Identify which cell holds the provided text, then report its [X, Y] central coordinate. 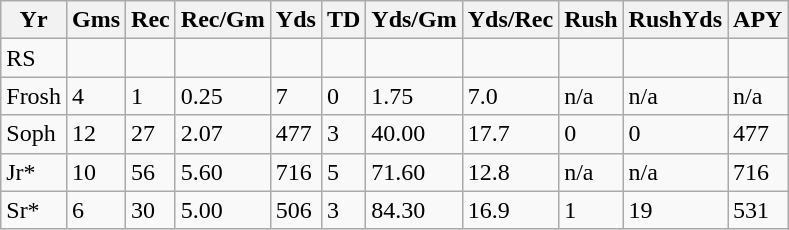
Frosh [34, 96]
17.7 [510, 134]
TD [343, 20]
19 [675, 210]
16.9 [510, 210]
12 [96, 134]
Rush [591, 20]
Soph [34, 134]
84.30 [414, 210]
Jr* [34, 172]
10 [96, 172]
0.25 [222, 96]
27 [151, 134]
Sr* [34, 210]
4 [96, 96]
7 [296, 96]
30 [151, 210]
Yr [34, 20]
5.00 [222, 210]
Rec/Gm [222, 20]
1.75 [414, 96]
Yds [296, 20]
Gms [96, 20]
RS [34, 58]
2.07 [222, 134]
71.60 [414, 172]
RushYds [675, 20]
6 [96, 210]
Yds/Gm [414, 20]
56 [151, 172]
Yds/Rec [510, 20]
506 [296, 210]
12.8 [510, 172]
531 [758, 210]
Rec [151, 20]
5.60 [222, 172]
7.0 [510, 96]
40.00 [414, 134]
5 [343, 172]
APY [758, 20]
